Return (X, Y) of the center of cell containing provided text 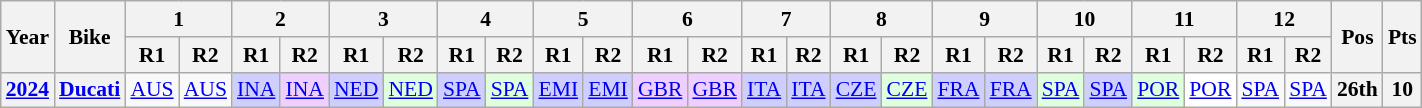
Bike (90, 36)
Pos (1358, 36)
11 (1184, 19)
Pts (1402, 36)
26th (1358, 90)
8 (882, 19)
3 (384, 19)
2 (280, 19)
5 (582, 19)
6 (688, 19)
12 (1284, 19)
4 (486, 19)
2024 (28, 90)
1 (178, 19)
9 (984, 19)
7 (786, 19)
Year (28, 36)
Ducati (90, 90)
